Return [x, y] of the center of cell containing provided text 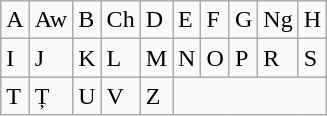
N [187, 58]
J [51, 58]
I [15, 58]
E [187, 20]
Ch [120, 20]
R [278, 58]
Aw [51, 20]
M [156, 58]
F [215, 20]
H [312, 20]
A [15, 20]
U [87, 96]
T [15, 96]
Z [156, 96]
Ng [278, 20]
Ț [51, 96]
L [120, 58]
P [243, 58]
O [215, 58]
B [87, 20]
G [243, 20]
D [156, 20]
S [312, 58]
K [87, 58]
V [120, 96]
